Scan for the cell matching the given text and deliver its [X, Y] coordinate at center. 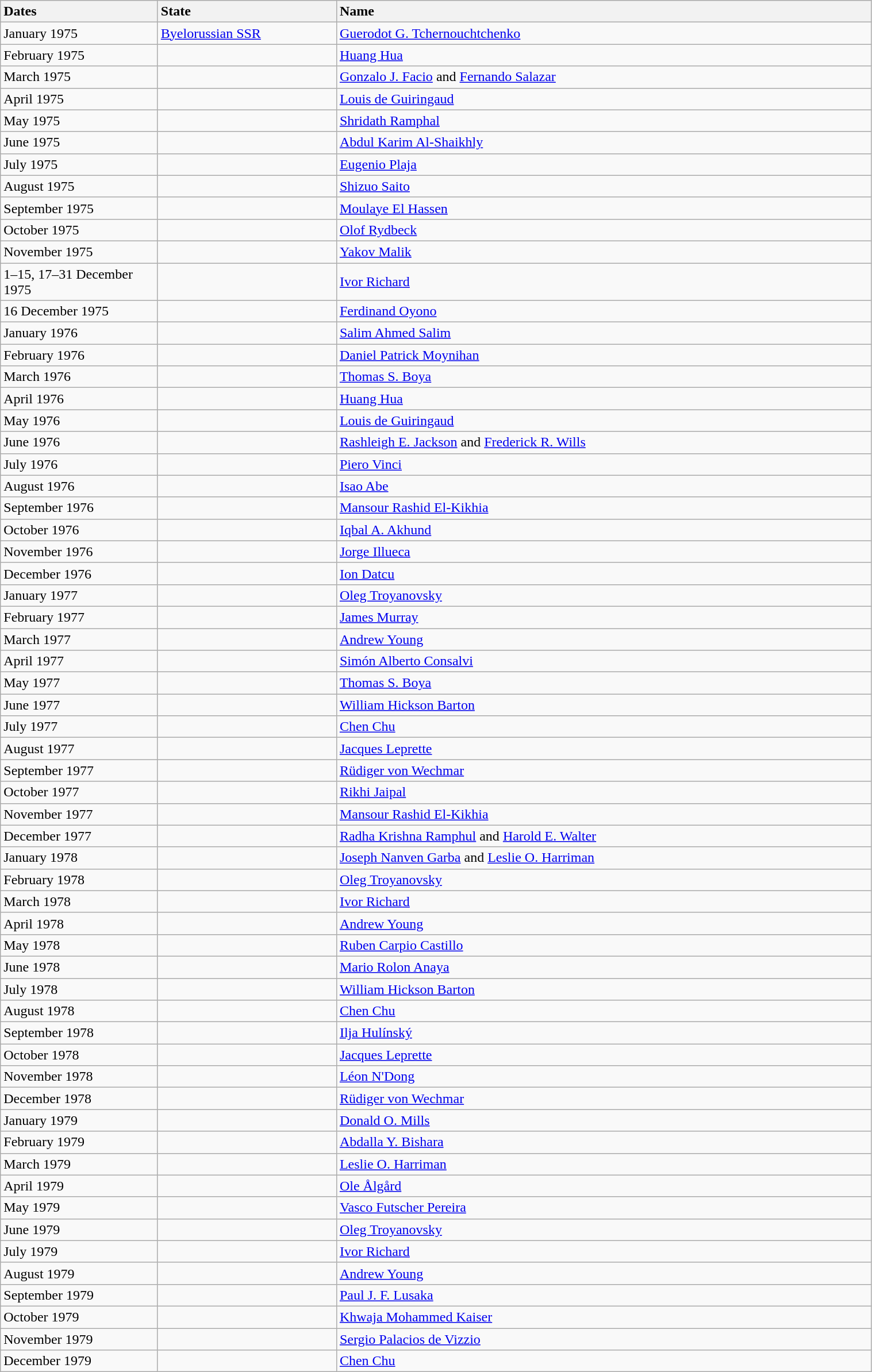
March 1978 [79, 901]
Piero Vinci [604, 464]
August 1976 [79, 486]
Donald O. Mills [604, 1120]
September 1976 [79, 508]
Jorge Illueca [604, 552]
April 1975 [79, 99]
Shridath Ramphal [604, 121]
September 1975 [79, 208]
State [247, 11]
July 1977 [79, 727]
September 1979 [79, 1295]
June 1976 [79, 442]
March 1975 [79, 77]
January 1975 [79, 33]
Léon N'Dong [604, 1077]
October 1979 [79, 1317]
September 1977 [79, 770]
December 1976 [79, 573]
October 1976 [79, 530]
Radha Krishna Ramphul and Harold E. Walter [604, 836]
October 1975 [79, 230]
Shizuo Saito [604, 186]
Yakov Malik [604, 252]
July 1978 [79, 989]
August 1979 [79, 1273]
James Murray [604, 617]
December 1977 [79, 836]
Ole Ålgård [604, 1186]
October 1977 [79, 792]
16 December 1975 [79, 311]
February 1977 [79, 617]
April 1977 [79, 661]
June 1979 [79, 1230]
Moulaye El Hassen [604, 208]
May 1978 [79, 945]
June 1975 [79, 142]
Isao Abe [604, 486]
January 1979 [79, 1120]
Sergio Palacios de Vizzio [604, 1339]
Paul J. F. Lusaka [604, 1295]
Ion Datcu [604, 573]
July 1976 [79, 464]
Gonzalo J. Facio and Fernando Salazar [604, 77]
May 1979 [79, 1208]
Abdul Karim Al-Shaikhly [604, 142]
Olof Rydbeck [604, 230]
Joseph Nanven Garba and Leslie O. Harriman [604, 858]
July 1979 [79, 1251]
Byelorussian SSR [247, 33]
February 1975 [79, 55]
Dates [79, 11]
January 1978 [79, 858]
Khwaja Mohammed Kaiser [604, 1317]
November 1975 [79, 252]
November 1976 [79, 552]
Ilja Hulínský [604, 1033]
March 1979 [79, 1164]
Iqbal A. Akhund [604, 530]
Rikhi Jaipal [604, 792]
April 1976 [79, 399]
April 1979 [79, 1186]
May 1977 [79, 683]
May 1975 [79, 121]
March 1976 [79, 377]
Leslie O. Harriman [604, 1164]
1–15, 17–31 December 1975 [79, 282]
Vasco Futscher Pereira [604, 1208]
August 1975 [79, 186]
Ruben Carpio Castillo [604, 945]
November 1978 [79, 1077]
Daniel Patrick Moynihan [604, 355]
June 1978 [79, 967]
November 1977 [79, 814]
August 1978 [79, 1011]
January 1976 [79, 333]
November 1979 [79, 1339]
January 1977 [79, 595]
April 1978 [79, 923]
Simón Alberto Consalvi [604, 661]
August 1977 [79, 749]
March 1977 [79, 639]
Ferdinand Oyono [604, 311]
Abdalla Y. Bishara [604, 1142]
February 1978 [79, 880]
October 1978 [79, 1055]
Guerodot G. Tchernouchtchenko [604, 33]
May 1976 [79, 421]
September 1978 [79, 1033]
February 1979 [79, 1142]
Mario Rolon Anaya [604, 967]
June 1977 [79, 705]
Name [604, 11]
Rashleigh E. Jackson and Frederick R. Wills [604, 442]
December 1979 [79, 1361]
February 1976 [79, 355]
Eugenio Plaja [604, 164]
December 1978 [79, 1099]
July 1975 [79, 164]
Salim Ahmed Salim [604, 333]
